Output the (x, y) coordinate of the center of the cell containing the given text.  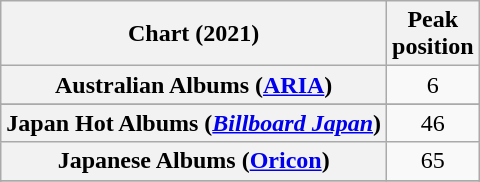
6 (433, 85)
Japan Hot Albums (Billboard Japan) (194, 123)
65 (433, 161)
Australian Albums (ARIA) (194, 85)
Japanese Albums (Oricon) (194, 161)
46 (433, 123)
Chart (2021) (194, 34)
Peakposition (433, 34)
